Determine the (x, y) coordinate at the center of the cell enclosing the given text.  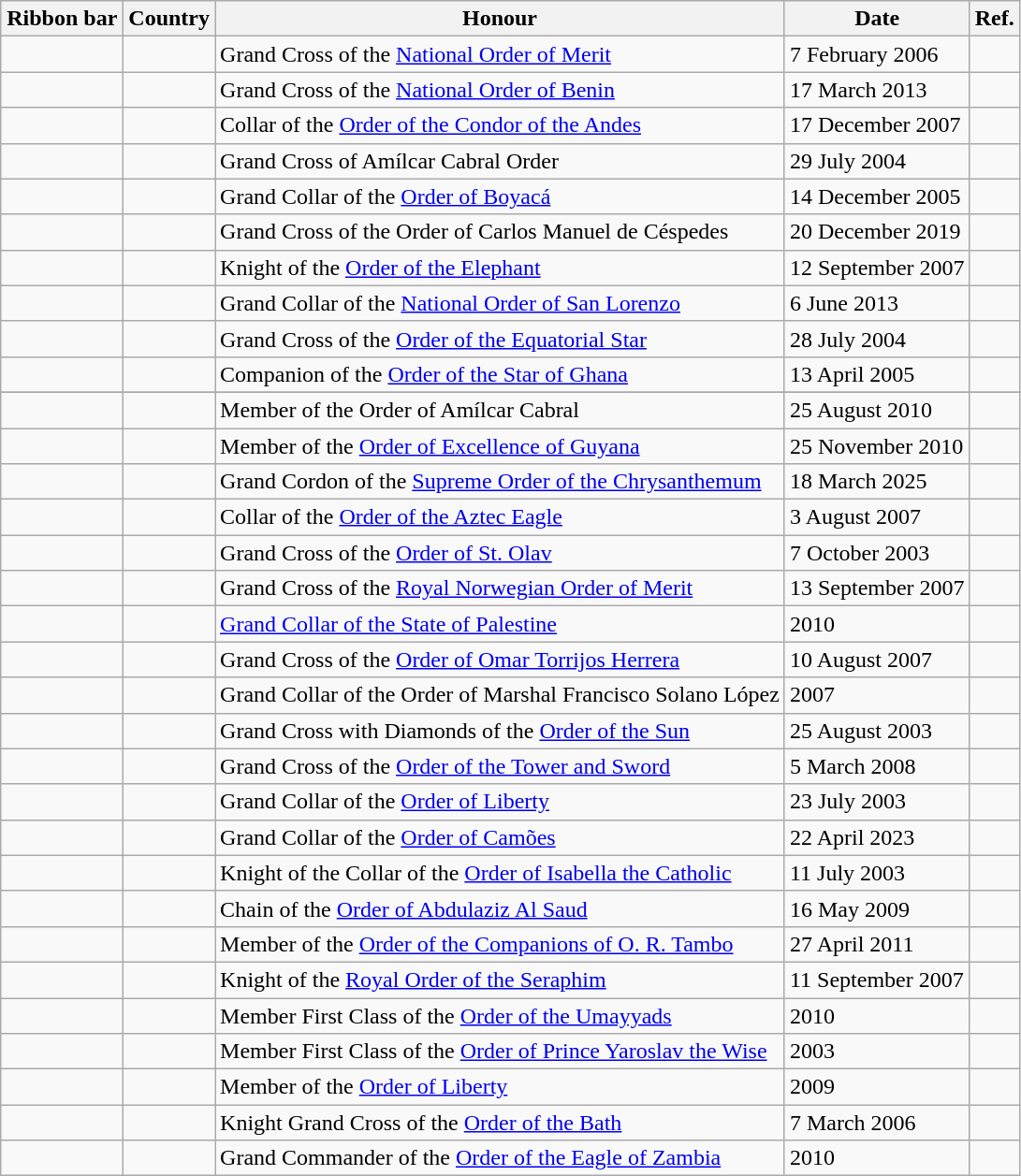
2003 (877, 1052)
Grand Cross of the National Order of Merit (500, 54)
Member of the Order of Excellence of Guyana (500, 446)
Member First Class of the Order of the Umayyads (500, 1015)
7 October 2003 (877, 553)
Collar of the Order of the Condor of the Andes (500, 125)
Grand Cross of the Order of Omar Torrijos Herrera (500, 660)
Grand Cross of the Royal Norwegian Order of Merit (500, 588)
Member of the Order of Amílcar Cabral (500, 410)
Knight of the Royal Order of the Seraphim (500, 980)
29 July 2004 (877, 161)
Grand Collar of the Order of Camões (500, 837)
25 November 2010 (877, 446)
Grand Collar of the Order of Boyacá (500, 196)
Grand Cross of the Order of St. Olav (500, 553)
25 August 2010 (877, 410)
16 May 2009 (877, 908)
Member of the Order of the Companions of O. R. Tambo (500, 944)
10 August 2007 (877, 660)
22 April 2023 (877, 837)
Companion of the Order of the Star of Ghana (500, 374)
Grand Collar of the Order of Liberty (500, 802)
Member of the Order of Liberty (500, 1087)
Knight of the Collar of the Order of Isabella the Catholic (500, 873)
18 March 2025 (877, 482)
Chain of the Order of Abdulaziz Al Saud (500, 908)
Grand Cross of Amílcar Cabral Order (500, 161)
2007 (877, 695)
5 March 2008 (877, 766)
Member First Class of the Order of Prince Yaroslav the Wise (500, 1052)
27 April 2011 (877, 944)
Honour (500, 19)
Grand Cross with Diamonds of the Order of the Sun (500, 731)
11 September 2007 (877, 980)
13 September 2007 (877, 588)
7 March 2006 (877, 1123)
Grand Collar of the Order of Marshal Francisco Solano López (500, 695)
14 December 2005 (877, 196)
Date (877, 19)
3 August 2007 (877, 517)
12 September 2007 (877, 268)
Ribbon bar (62, 19)
Knight Grand Cross of the Order of the Bath (500, 1123)
13 April 2005 (877, 374)
17 December 2007 (877, 125)
28 July 2004 (877, 339)
Grand Cross of the Order of Carlos Manuel de Céspedes (500, 232)
2009 (877, 1087)
20 December 2019 (877, 232)
Grand Collar of the National Order of San Lorenzo (500, 303)
11 July 2003 (877, 873)
Grand Cordon of the Supreme Order of the Chrysanthemum (500, 482)
7 February 2006 (877, 54)
6 June 2013 (877, 303)
Grand Cross of the Order of the Tower and Sword (500, 766)
25 August 2003 (877, 731)
17 March 2013 (877, 90)
Collar of the Order of the Aztec Eagle (500, 517)
Knight of the Order of the Elephant (500, 268)
Grand Collar of the State of Palestine (500, 624)
Grand Cross of the Order of the Equatorial Star (500, 339)
Grand Cross of the National Order of Benin (500, 90)
Country (169, 19)
23 July 2003 (877, 802)
Ref. (994, 19)
Grand Commander of the Order of the Eagle of Zambia (500, 1158)
